Pinpoint the cell where the given text exists, returning its [x, y] midpoint coordinate. 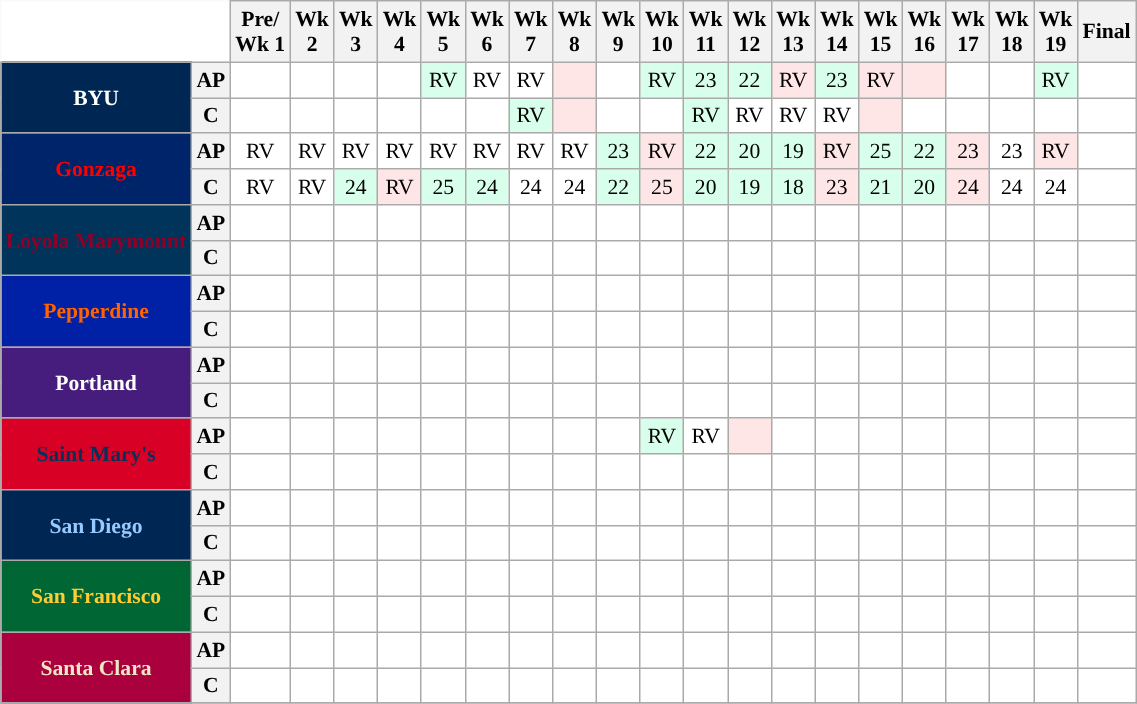
Loyola Marymount [96, 240]
Wk6 [487, 32]
Wk13 [793, 32]
Wk10 [662, 32]
Wk5 [443, 32]
Wk15 [881, 32]
Pepperdine [96, 312]
Final [1106, 32]
Wk16 [924, 32]
Pre/Wk 1 [260, 32]
Wk2 [312, 32]
Gonzaga [96, 170]
Wk4 [400, 32]
21 [881, 187]
Wk12 [750, 32]
Saint Mary's [96, 454]
Wk9 [618, 32]
Wk8 [575, 32]
Wk3 [356, 32]
18 [793, 187]
Wk18 [1012, 32]
Wk17 [968, 32]
Wk14 [837, 32]
San Francisco [96, 596]
Santa Clara [96, 668]
Wk7 [531, 32]
San Diego [96, 526]
Wk11 [706, 32]
Wk19 [1056, 32]
BYU [96, 98]
Portland [96, 382]
